Return the [X, Y] coordinate for the center point of the cell that contains the specified text.  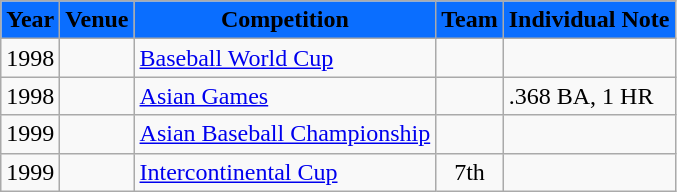
Intercontinental Cup [285, 172]
Baseball World Cup [285, 58]
Individual Note [589, 20]
Year [30, 20]
Asian Games [285, 96]
Competition [285, 20]
Asian Baseball Championship [285, 134]
Team [470, 20]
.368 BA, 1 HR [589, 96]
7th [470, 172]
Venue [97, 20]
